Determine the [X, Y] coordinate at the center of the cell enclosing the given text.  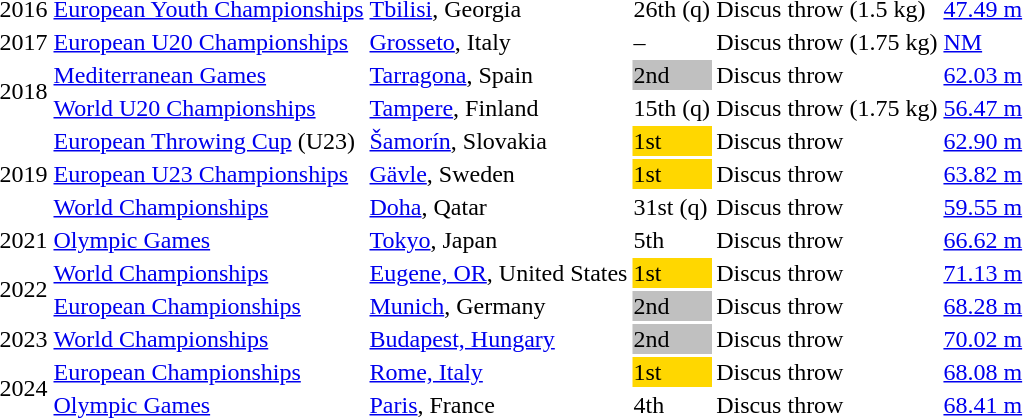
Gävle, Sweden [498, 174]
Tampere, Finland [498, 108]
Šamorín, Slovakia [498, 141]
Rome, Italy [498, 372]
Doha, Qatar [498, 207]
European Throwing Cup (U23) [208, 141]
– [672, 42]
European U20 Championships [208, 42]
Mediterranean Games [208, 75]
5th [672, 240]
31st (q) [672, 207]
Budapest, Hungary [498, 339]
European U23 Championships [208, 174]
15th (q) [672, 108]
World U20 Championships [208, 108]
Munich, Germany [498, 306]
Eugene, OR, United States [498, 273]
Grosseto, Italy [498, 42]
Tokyo, Japan [498, 240]
Olympic Games [208, 240]
Tarragona, Spain [498, 75]
